Capture the cell that displays the provided text and extract its [X, Y] central coordinate. 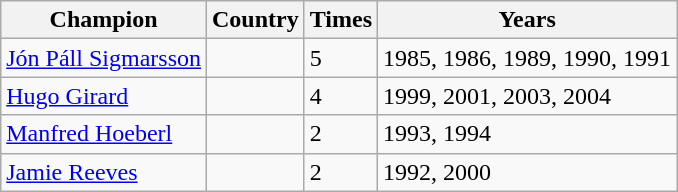
Manfred Hoeberl [104, 134]
Jón Páll Sigmarsson [104, 58]
4 [340, 96]
Jamie Reeves [104, 172]
1992, 2000 [528, 172]
Champion [104, 20]
1993, 1994 [528, 134]
Country [256, 20]
Hugo Girard [104, 96]
Years [528, 20]
Times [340, 20]
1999, 2001, 2003, 2004 [528, 96]
1985, 1986, 1989, 1990, 1991 [528, 58]
5 [340, 58]
